Provide the (x, y) coordinate of the cell's center where the given text is located.  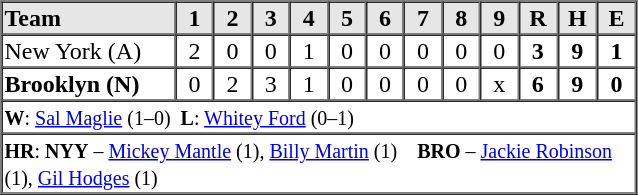
W: Sal Maglie (1–0) L: Whitey Ford (0–1) (319, 116)
Team (89, 18)
H (576, 18)
8 (461, 18)
Brooklyn (N) (89, 84)
7 (423, 18)
HR: NYY – Mickey Mantle (1), Billy Martin (1) BRO – Jackie Robinson (1), Gil Hodges (1) (319, 164)
5 (347, 18)
x (499, 84)
New York (A) (89, 50)
4 (309, 18)
E (616, 18)
R (538, 18)
